Find where the given text appears and provide that cell's center as [X, Y] coordinate. 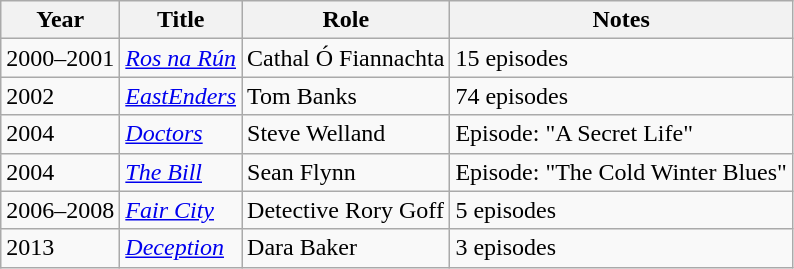
2000–2001 [60, 58]
Fair City [181, 210]
Episode: "The Cold Winter Blues" [622, 172]
The Bill [181, 172]
Cathal Ó Fiannachta [346, 58]
2006–2008 [60, 210]
Deception [181, 248]
Detective Rory Goff [346, 210]
Ros na Rún [181, 58]
Sean Flynn [346, 172]
3 episodes [622, 248]
Steve Welland [346, 134]
Role [346, 20]
74 episodes [622, 96]
Tom Banks [346, 96]
5 episodes [622, 210]
Year [60, 20]
Dara Baker [346, 248]
Episode: "A Secret Life" [622, 134]
Notes [622, 20]
EastEnders [181, 96]
Doctors [181, 134]
2002 [60, 96]
Title [181, 20]
2013 [60, 248]
15 episodes [622, 58]
